Detect which cell encompasses the target text, then output its [x, y] center coordinate. 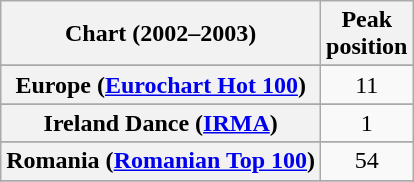
Europe (Eurochart Hot 100) [161, 85]
1 [367, 123]
54 [367, 161]
Romania (Romanian Top 100) [161, 161]
Peakposition [367, 34]
11 [367, 85]
Ireland Dance (IRMA) [161, 123]
Chart (2002–2003) [161, 34]
